Scan for the cell matching the given text and deliver its (X, Y) coordinate at center. 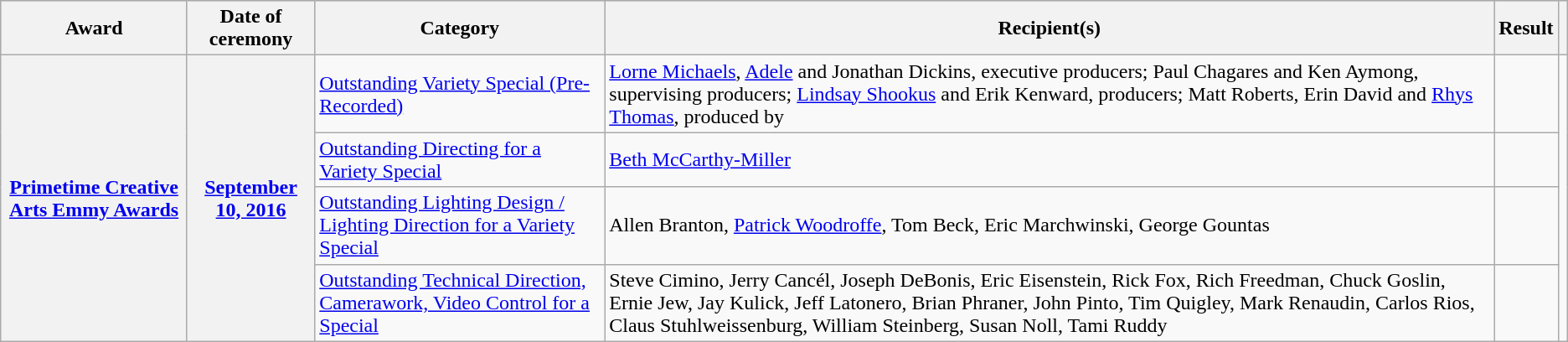
Category (460, 28)
Date of ceremony (250, 28)
Allen Branton, Patrick Woodroffe, Tom Beck, Eric Marchwinski, George Gountas (1050, 225)
Beth McCarthy-Miller (1050, 159)
Outstanding Directing for a Variety Special (460, 159)
September 10, 2016 (250, 198)
Outstanding Technical Direction, Camerawork, Video Control for a Special (460, 303)
Award (94, 28)
Result (1526, 28)
Recipient(s) (1050, 28)
Outstanding Lighting Design / Lighting Direction for a Variety Special (460, 225)
Outstanding Variety Special (Pre-Recorded) (460, 94)
Primetime Creative Arts Emmy Awards (94, 198)
